Locate the cell with the specified text and output its [x, y] center coordinate. 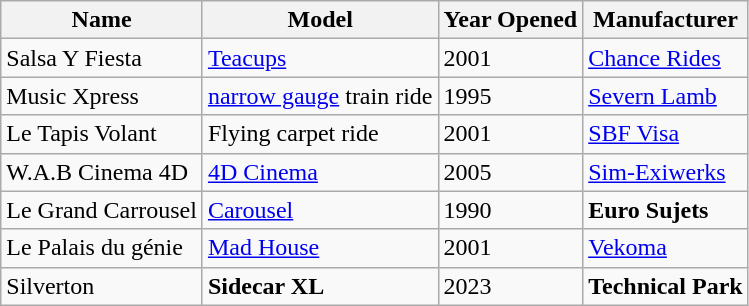
Severn Lamb [666, 96]
Flying carpet ride [320, 134]
Teacups [320, 58]
Vekoma [666, 248]
Sim-Exiwerks [666, 172]
Carousel [320, 210]
2005 [510, 172]
Le Grand Carrousel [102, 210]
W.A.B Cinema 4D [102, 172]
2023 [510, 286]
Euro Sujets [666, 210]
Mad House [320, 248]
Salsa Y Fiesta [102, 58]
4D Cinema [320, 172]
Manufacturer [666, 20]
Chance Rides [666, 58]
Sidecar XL [320, 286]
1990 [510, 210]
narrow gauge train ride [320, 96]
Le Tapis Volant [102, 134]
SBF Visa [666, 134]
Le Palais du génie [102, 248]
1995 [510, 96]
Technical Park [666, 286]
Year Opened [510, 20]
Model [320, 20]
Name [102, 20]
Silverton [102, 286]
Music Xpress [102, 96]
